Locate the cell with the specified text and output its [X, Y] center coordinate. 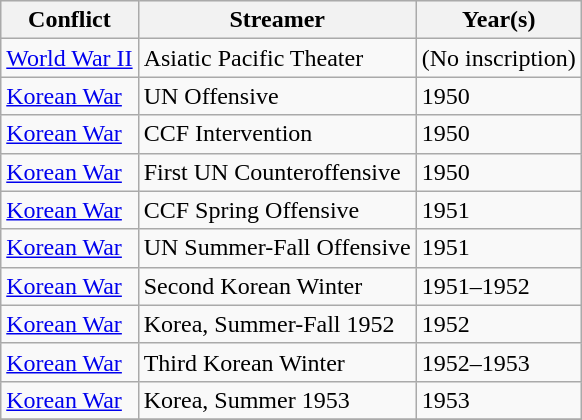
Third Korean Winter [277, 362]
UN Summer-Fall Offensive [277, 248]
(No inscription) [498, 58]
1952–1953 [498, 362]
Streamer [277, 20]
1951–1952 [498, 286]
Year(s) [498, 20]
Korea, Summer-Fall 1952 [277, 324]
World War II [70, 58]
CCF Intervention [277, 134]
Second Korean Winter [277, 286]
UN Offensive [277, 96]
Asiatic Pacific Theater [277, 58]
Conflict [70, 20]
1952 [498, 324]
Korea, Summer 1953 [277, 400]
First UN Counteroffensive [277, 172]
CCF Spring Offensive [277, 210]
1953 [498, 400]
